Locate the cell with the specified text and output its (X, Y) center coordinate. 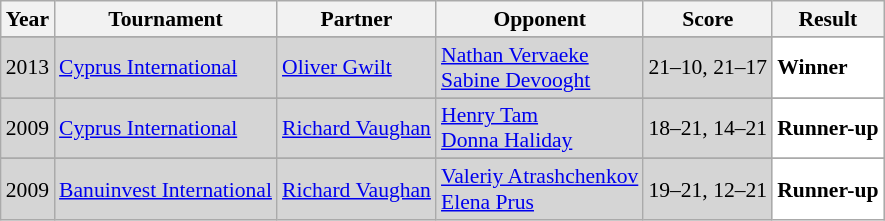
Tournament (166, 19)
Henry Tam Donna Haliday (540, 128)
21–10, 21–17 (708, 68)
Score (708, 19)
Opponent (540, 19)
Winner (828, 68)
19–21, 12–21 (708, 190)
Valeriy Atrashchenkov Elena Prus (540, 190)
Banuinvest International (166, 190)
Oliver Gwilt (356, 68)
2013 (28, 68)
Result (828, 19)
Year (28, 19)
18–21, 14–21 (708, 128)
Nathan Vervaeke Sabine Devooght (540, 68)
Partner (356, 19)
